Pinpoint the cell where the given text exists, returning its (x, y) midpoint coordinate. 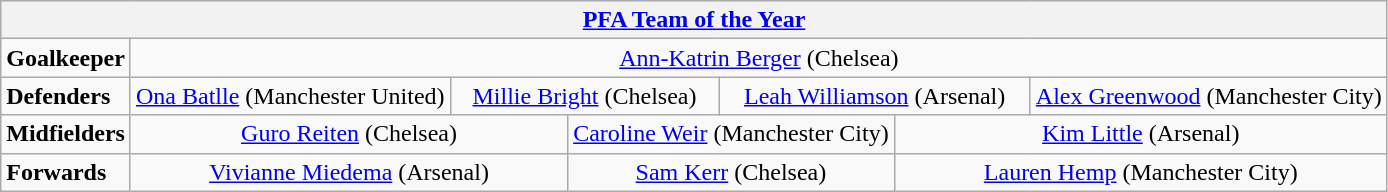
Sam Kerr (Chelsea) (732, 172)
Ona Batlle (Manchester United) (290, 96)
Defenders (66, 96)
Lauren Hemp (Manchester City) (1140, 172)
Guro Reiten (Chelsea) (348, 134)
Leah Williamson (Arsenal) (874, 96)
Midfielders (66, 134)
Caroline Weir (Manchester City) (732, 134)
PFA Team of the Year (694, 20)
Kim Little (Arsenal) (1140, 134)
Millie Bright (Chelsea) (584, 96)
Forwards (66, 172)
Alex Greenwood (Manchester City) (1208, 96)
Ann-Katrin Berger (Chelsea) (758, 58)
Vivianne Miedema (Arsenal) (348, 172)
Goalkeeper (66, 58)
